Output the [X, Y] coordinate of the center of the cell containing the given text.  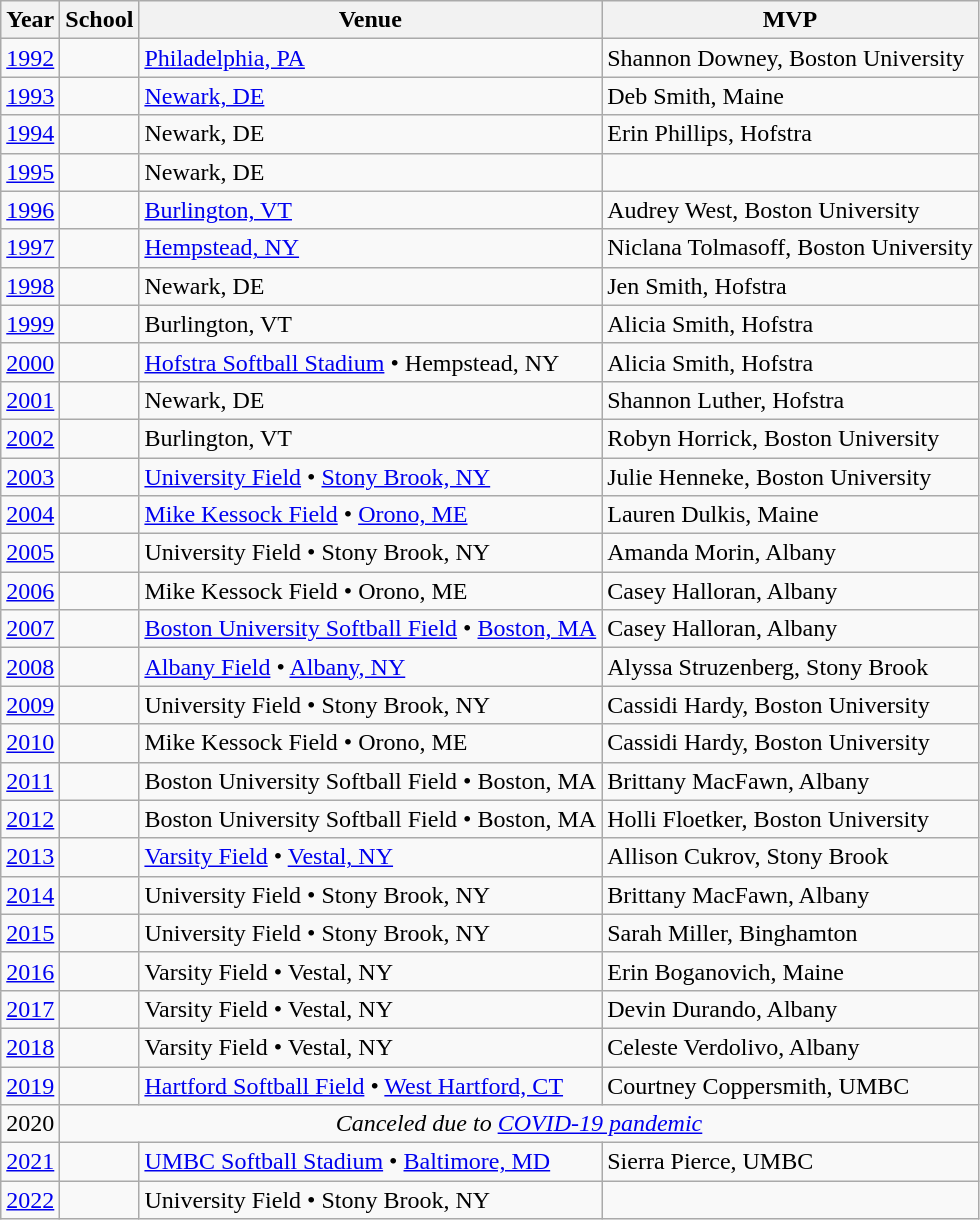
1995 [30, 172]
Philadelphia, PA [370, 58]
2022 [30, 1200]
Hofstra Softball Stadium • Hempstead, NY [370, 362]
2018 [30, 1047]
Canceled due to COVID-19 pandemic [519, 1124]
2020 [30, 1124]
Year [30, 20]
Venue [370, 20]
Shannon Downey, Boston University [790, 58]
Amanda Morin, Albany [790, 553]
2012 [30, 819]
2007 [30, 629]
2015 [30, 933]
Devin Durando, Albany [790, 1009]
2010 [30, 743]
Erin Phillips, Hofstra [790, 134]
2009 [30, 705]
2016 [30, 971]
2021 [30, 1162]
Deb Smith, Maine [790, 96]
1998 [30, 286]
2001 [30, 400]
Holli Floetker, Boston University [790, 819]
1996 [30, 210]
School [100, 20]
Albany Field • Albany, NY [370, 667]
2011 [30, 781]
MVP [790, 20]
Hartford Softball Field • West Hartford, CT [370, 1085]
1993 [30, 96]
2006 [30, 591]
Sarah Miller, Binghamton [790, 933]
2008 [30, 667]
Allison Cukrov, Stony Brook [790, 857]
1994 [30, 134]
Jen Smith, Hofstra [790, 286]
2004 [30, 515]
2017 [30, 1009]
2003 [30, 477]
Niclana Tolmasoff, Boston University [790, 248]
Lauren Dulkis, Maine [790, 515]
2005 [30, 553]
Sierra Pierce, UMBC [790, 1162]
2014 [30, 895]
UMBC Softball Stadium • Baltimore, MD [370, 1162]
1997 [30, 248]
Hempstead, NY [370, 248]
Audrey West, Boston University [790, 210]
Robyn Horrick, Boston University [790, 438]
2013 [30, 857]
1992 [30, 58]
Julie Henneke, Boston University [790, 477]
Alyssa Struzenberg, Stony Brook [790, 667]
Erin Boganovich, Maine [790, 971]
2000 [30, 362]
2019 [30, 1085]
Celeste Verdolivo, Albany [790, 1047]
1999 [30, 324]
Courtney Coppersmith, UMBC [790, 1085]
2002 [30, 438]
Shannon Luther, Hofstra [790, 400]
